Pinpoint the cell where the given text exists, returning its [X, Y] midpoint coordinate. 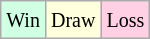
Draw [72, 20]
Win [24, 20]
Loss [126, 20]
